Return [X, Y] of the center of cell containing provided text 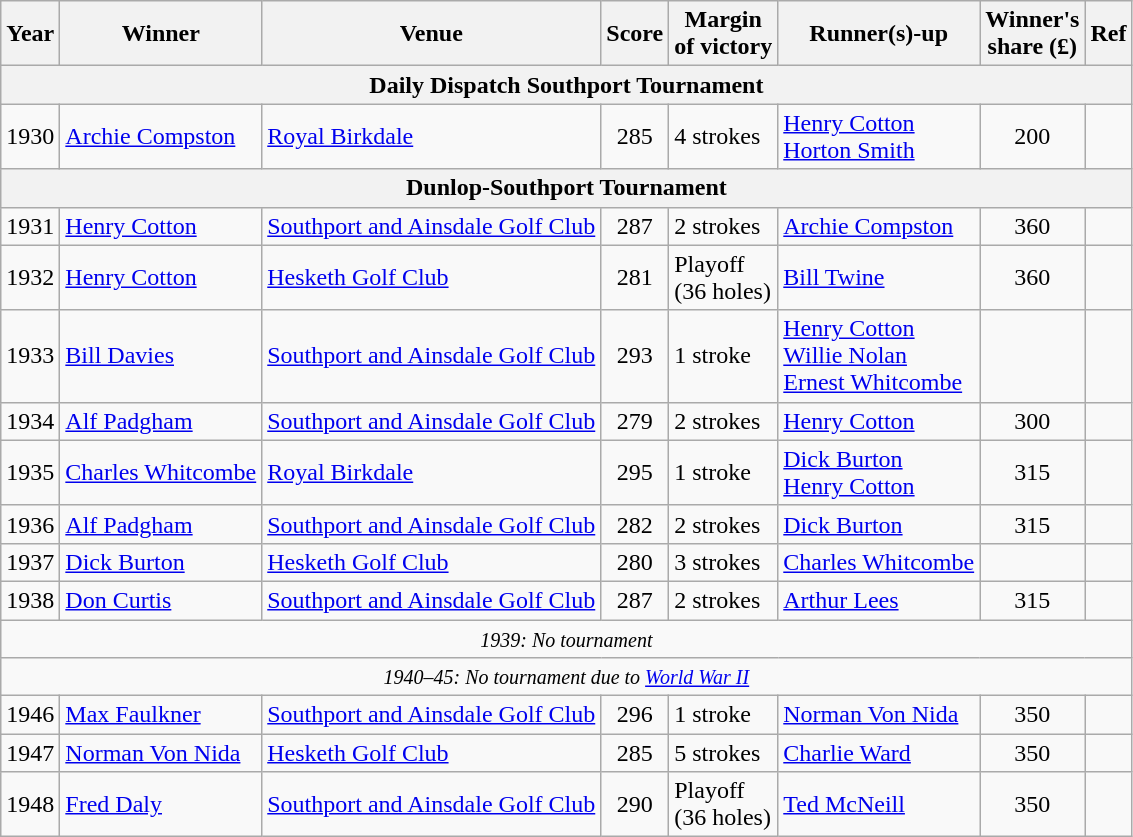
1934 [30, 421]
279 [635, 421]
Henry Cotton Willie Nolan Ernest Whitcombe [879, 356]
1933 [30, 356]
Bill Davies [161, 356]
Bill Twine [879, 278]
1931 [30, 226]
Winner'sshare (£) [1032, 34]
1935 [30, 472]
280 [635, 562]
4 strokes [724, 136]
Year [30, 34]
281 [635, 278]
Fred Daly [161, 804]
Charlie Ward [879, 753]
1930 [30, 136]
3 strokes [724, 562]
Dunlop-Southport Tournament [566, 188]
5 strokes [724, 753]
1947 [30, 753]
Dick Burton Henry Cotton [879, 472]
Ted McNeill [879, 804]
290 [635, 804]
Winner [161, 34]
1938 [30, 600]
Don Curtis [161, 600]
1946 [30, 715]
296 [635, 715]
Ref [1108, 34]
Marginof victory [724, 34]
Score [635, 34]
Runner(s)-up [879, 34]
Henry Cotton Horton Smith [879, 136]
Max Faulkner [161, 715]
200 [1032, 136]
300 [1032, 421]
282 [635, 524]
1948 [30, 804]
1937 [30, 562]
Daily Dispatch Southport Tournament [566, 85]
295 [635, 472]
1939: No tournament [566, 639]
1936 [30, 524]
Venue [432, 34]
1932 [30, 278]
Arthur Lees [879, 600]
1940–45: No tournament due to World War II [566, 677]
293 [635, 356]
